Scan for the cell matching the given text and deliver its [x, y] coordinate at center. 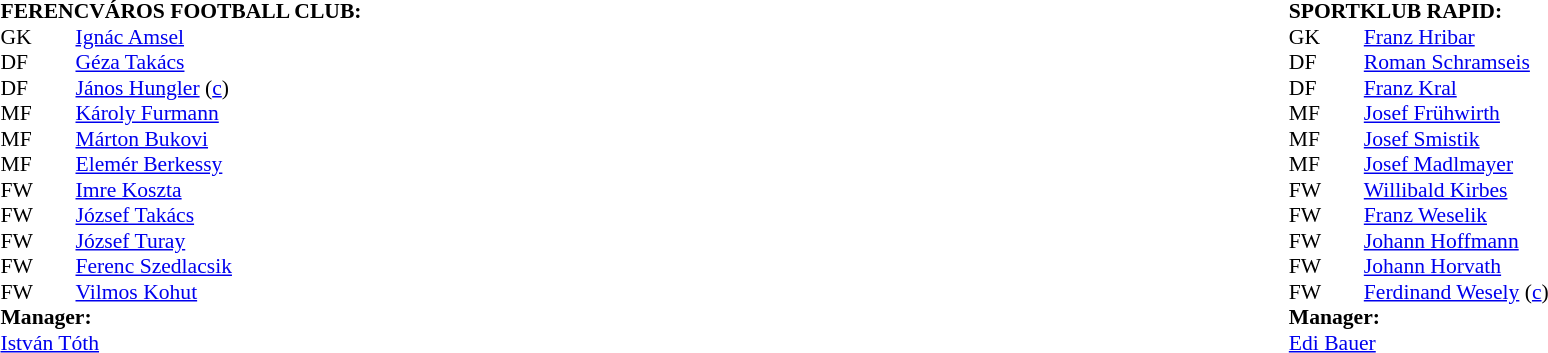
Manager: [180, 317]
Ignác Amsel [219, 37]
József Turay [219, 241]
Elemér Berkessy [219, 165]
Imre Koszta [219, 190]
Vilmos Kohut [219, 292]
József Takács [219, 215]
Ferenc Szedlacsik [219, 267]
Károly Furmann [219, 113]
Márton Bukovi [219, 139]
János Hungler (c) [219, 88]
Géza Takács [219, 63]
